Return the (X, Y) coordinate for the center point of the cell that contains the specified text.  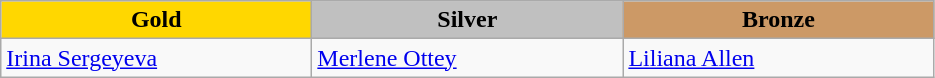
Irina Sergeyeva (156, 58)
Gold (156, 20)
Silver (468, 20)
Bronze (778, 20)
Merlene Ottey (468, 58)
Liliana Allen (778, 58)
